Extract the [x, y] coordinate from the center of the cell holding the provided text.  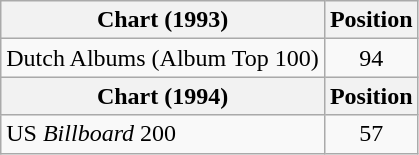
US Billboard 200 [163, 134]
Dutch Albums (Album Top 100) [163, 58]
94 [371, 58]
57 [371, 134]
Chart (1994) [163, 96]
Chart (1993) [163, 20]
